Scan for the cell matching the given text and deliver its [x, y] coordinate at center. 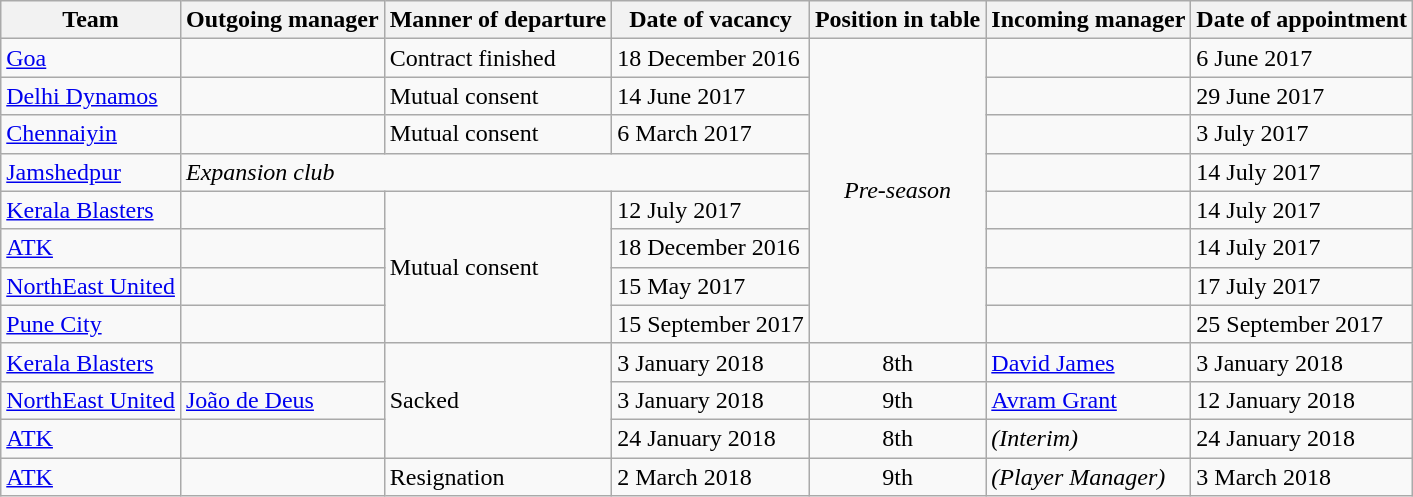
Manner of departure [498, 20]
Incoming manager [1088, 20]
15 September 2017 [711, 324]
15 May 2017 [711, 286]
14 June 2017 [711, 96]
Resignation [498, 477]
Date of appointment [1302, 20]
6 March 2017 [711, 134]
6 June 2017 [1302, 58]
Pre-season [897, 191]
3 March 2018 [1302, 477]
3 July 2017 [1302, 134]
Pune City [91, 324]
Expansion club [494, 172]
Chennaiyin [91, 134]
17 July 2017 [1302, 286]
Contract finished [498, 58]
Sacked [498, 400]
David James [1088, 362]
(Player Manager) [1088, 477]
Date of vacancy [711, 20]
Delhi Dynamos [91, 96]
João de Deus [282, 400]
Goa [91, 58]
Avram Grant [1088, 400]
(Interim) [1088, 438]
Position in table [897, 20]
Team [91, 20]
Jamshedpur [91, 172]
2 March 2018 [711, 477]
25 September 2017 [1302, 324]
12 July 2017 [711, 210]
29 June 2017 [1302, 96]
12 January 2018 [1302, 400]
Outgoing manager [282, 20]
